From the cell containing the given text, extract its center point as (x, y) coordinate. 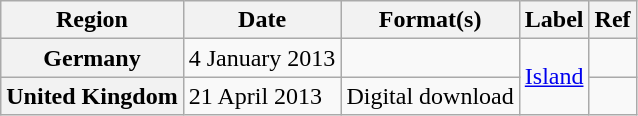
Date (262, 20)
Region (92, 20)
Digital download (430, 96)
Germany (92, 58)
Format(s) (430, 20)
Ref (612, 20)
Label (554, 20)
Island (554, 77)
4 January 2013 (262, 58)
21 April 2013 (262, 96)
United Kingdom (92, 96)
